Extract the (X, Y) coordinate from the center of the cell holding the provided text.  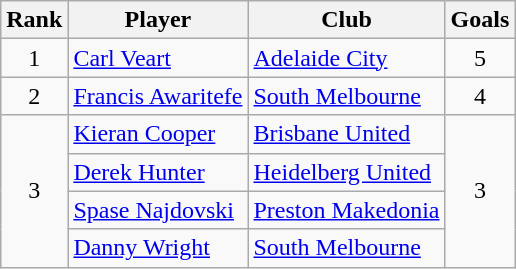
Carl Veart (158, 58)
Preston Makedonia (346, 210)
Francis Awaritefe (158, 96)
Player (158, 20)
Kieran Cooper (158, 134)
Goals (480, 20)
Club (346, 20)
Rank (34, 20)
Brisbane United (346, 134)
Heidelberg United (346, 172)
4 (480, 96)
2 (34, 96)
Spase Najdovski (158, 210)
Danny Wright (158, 248)
5 (480, 58)
1 (34, 58)
Derek Hunter (158, 172)
Adelaide City (346, 58)
